Extract the [X, Y] coordinate from the center of the cell holding the provided text.  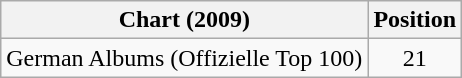
21 [415, 58]
German Albums (Offizielle Top 100) [184, 58]
Chart (2009) [184, 20]
Position [415, 20]
